Find where the given text appears and provide that cell's center as [x, y] coordinate. 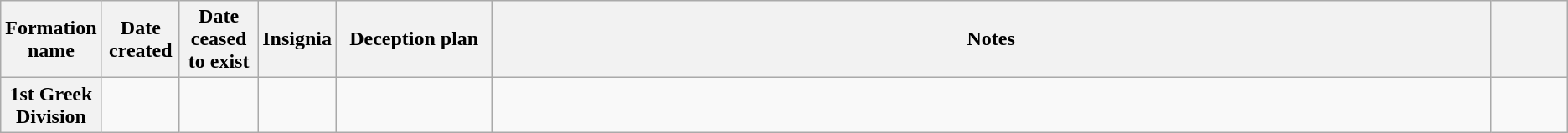
Deception plan [414, 39]
Formation name [51, 39]
Date ceased to exist [218, 39]
Insignia [297, 39]
Notes [991, 39]
Date created [141, 39]
1st Greek Division [51, 105]
